Return (X, Y) of the center of cell containing provided text 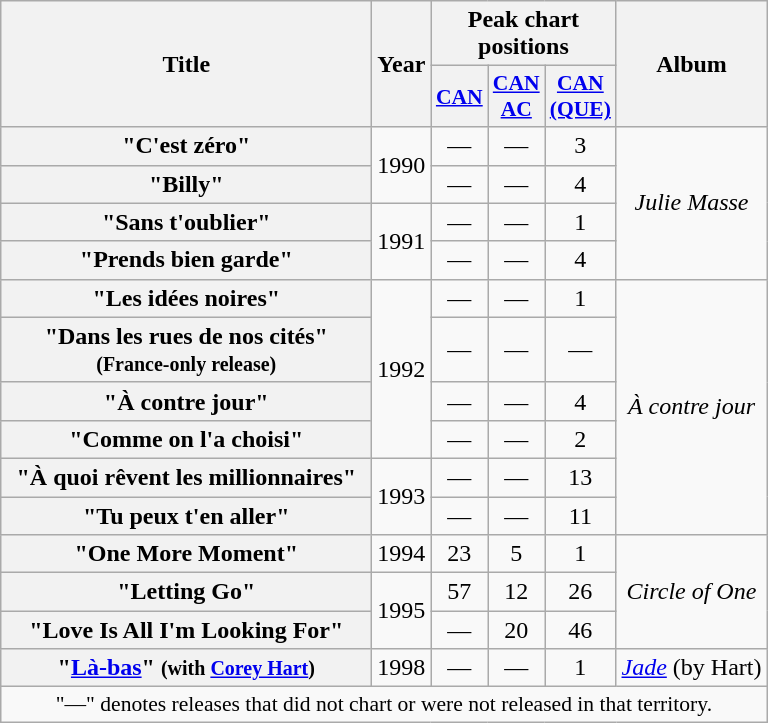
12 (516, 592)
"One More Moment" (186, 554)
11 (580, 515)
1991 (402, 241)
23 (460, 554)
20 (516, 630)
"Dans les rues de nos cités" (France-only release) (186, 350)
3 (580, 146)
"Là-bas" (with Corey Hart) (186, 668)
"À contre jour" (186, 401)
1995 (402, 611)
"À quoi rêvent les millionnaires" (186, 477)
Julie Masse (692, 203)
"Letting Go" (186, 592)
À contre jour (692, 406)
1993 (402, 496)
CAN (QUE) (580, 96)
1992 (402, 368)
CAN AC (516, 96)
"Tu peux t'en aller" (186, 515)
Title (186, 64)
26 (580, 592)
Year (402, 64)
Circle of One (692, 592)
"Prends bien garde" (186, 260)
"Love Is All I'm Looking For" (186, 630)
"Les idées noires" (186, 298)
13 (580, 477)
2 (580, 439)
1990 (402, 165)
"C'est zéro" (186, 146)
5 (516, 554)
57 (460, 592)
46 (580, 630)
Album (692, 64)
Peak chart positions (524, 34)
Jade (by Hart) (692, 668)
"Comme on l'a choisi" (186, 439)
"Billy" (186, 184)
"Sans t'oublier" (186, 222)
1998 (402, 668)
CAN (460, 96)
1994 (402, 554)
"—" denotes releases that did not chart or were not released in that territory. (384, 705)
